Pinpoint the cell where the given text exists, returning its [x, y] midpoint coordinate. 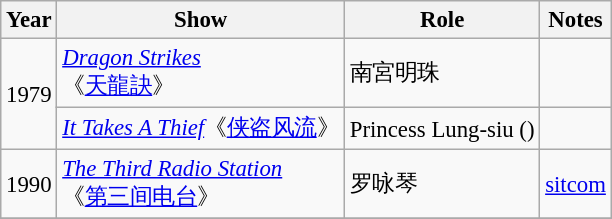
sitcom [576, 184]
1979 [29, 94]
Dragon Strikes 《天龍訣》 [201, 74]
Princess Lung-siu () [442, 129]
南宮明珠 [442, 74]
1990 [29, 184]
Show [201, 20]
It Takes A Thief《侠盗风流》 [201, 129]
The Third Radio Station 《第三间电台》 [201, 184]
Notes [576, 20]
罗咏琴 [442, 184]
Role [442, 20]
Year [29, 20]
